Return the [X, Y] coordinate for the center point of the cell that contains the specified text.  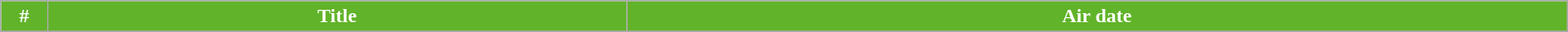
Title [337, 16]
Air date [1097, 16]
# [25, 16]
